Identify which cell holds the provided text, then report its [X, Y] central coordinate. 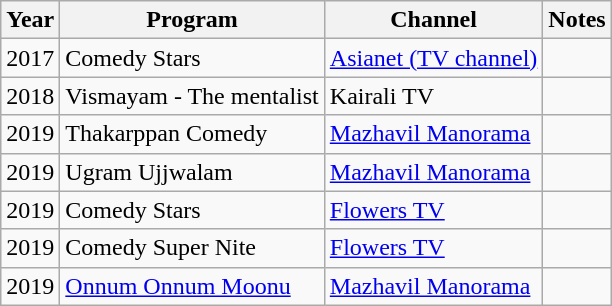
2017 [30, 58]
2018 [30, 96]
Asianet (TV channel) [434, 58]
Program [192, 20]
Channel [434, 20]
Vismayam - The mentalist [192, 96]
Comedy Super Nite [192, 248]
Year [30, 20]
Thakarppan Comedy [192, 134]
Ugram Ujjwalam [192, 172]
Onnum Onnum Moonu [192, 286]
Notes [577, 20]
Kairali TV [434, 96]
